From the cell containing the given text, extract its center point as (x, y) coordinate. 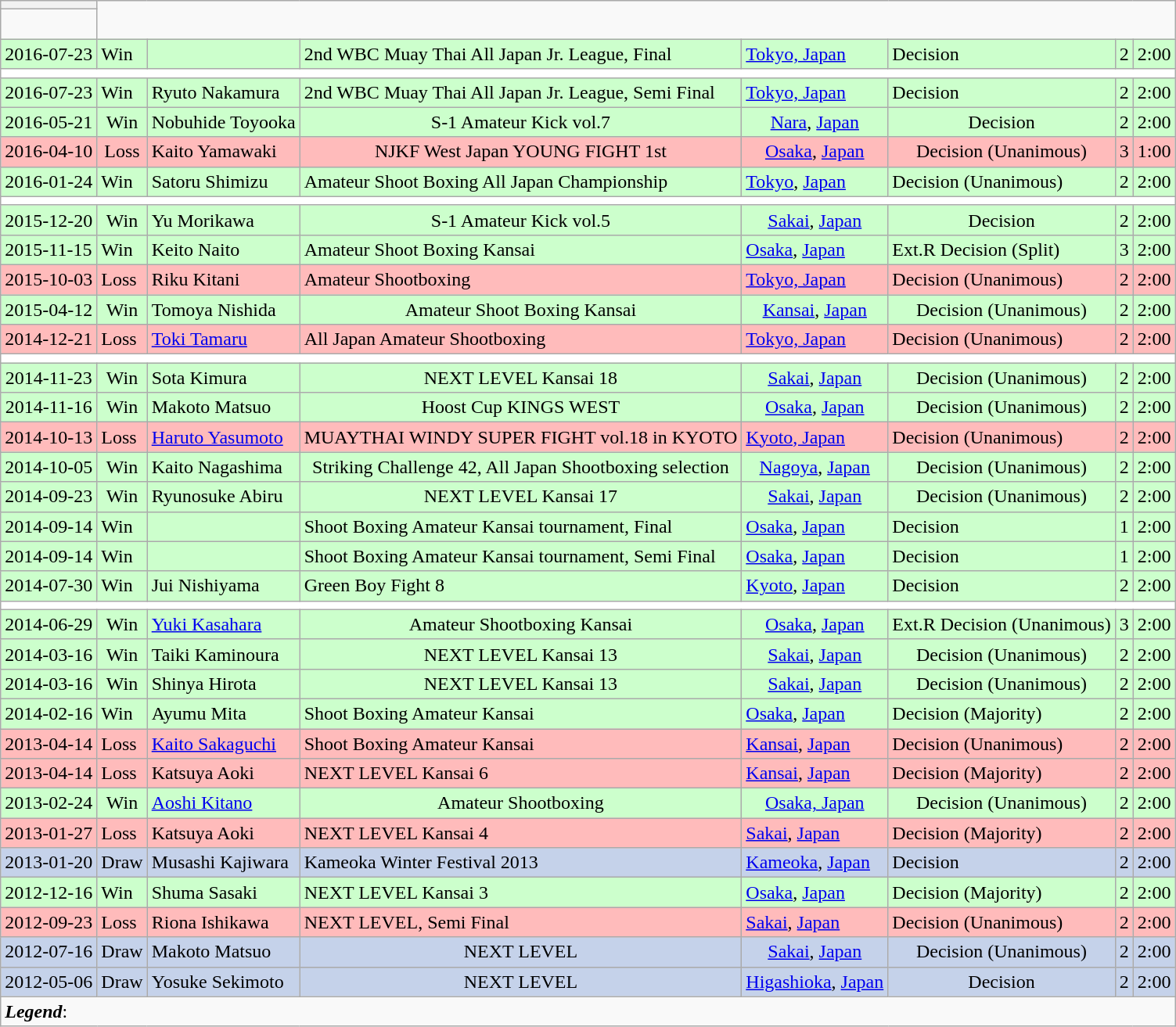
Ext.R Decision (Unanimous) (1002, 624)
2014-09-23 (49, 497)
Kaito Nagashima (224, 467)
Nagoya, Japan (815, 467)
Satoru Shimizu (224, 181)
Tomoya Nishida (224, 309)
2012-05-06 (49, 982)
Keito Naito (224, 250)
2013-01-27 (49, 833)
2015-04-12 (49, 309)
2012-09-23 (49, 922)
2016-04-10 (49, 152)
Ryunosuke Abiru (224, 497)
2014-10-13 (49, 437)
Yosuke Sekimoto (224, 982)
Shoot Boxing Amateur Kansai tournament, Final (521, 526)
Hoost Cup KINGS WEST (521, 408)
Aoshi Kitano (224, 803)
Ryuto Nakamura (224, 92)
Kaito Sakaguchi (224, 744)
Green Boy Fight 8 (521, 586)
2014-10-05 (49, 467)
Kameoka Winter Festival 2013 (521, 863)
2015-12-20 (49, 220)
Riona Ishikawa (224, 922)
Striking Challenge 42, All Japan Shootboxing selection (521, 467)
2015-11-15 (49, 250)
2013-01-20 (49, 863)
S-1 Amateur Kick vol.7 (521, 122)
2014-07-30 (49, 586)
Kaito Yamawaki (224, 152)
1:00 (1154, 152)
Shuma Sasaki (224, 892)
Higashioka, Japan (815, 982)
MUAYTHAI WINDY SUPER FIGHT vol.18 in KYOTO (521, 437)
2012-07-16 (49, 952)
Sota Kimura (224, 378)
NEXT LEVEL, Semi Final (521, 922)
Amateur Shoot Boxing All Japan Championship (521, 181)
Jui Nishiyama (224, 586)
2014-11-23 (49, 378)
NEXT LEVEL Kansai 17 (521, 497)
NEXT LEVEL Kansai 18 (521, 378)
Kameoka, Japan (815, 863)
2nd WBC Muay Thai All Japan Jr. League, Final (521, 54)
2014-11-16 (49, 408)
Musashi Kajiwara (224, 863)
Nobuhide Toyooka (224, 122)
Ayumu Mita (224, 713)
Toki Tamaru (224, 339)
NEXT LEVEL Kansai 4 (521, 833)
Shinya Hirota (224, 684)
2nd WBC Muay Thai All Japan Jr. League, Semi Final (521, 92)
2012-12-16 (49, 892)
2016-01-24 (49, 181)
Amateur Shootboxing Kansai (521, 624)
Yu Morikawa (224, 220)
2015-10-03 (49, 279)
Nara, Japan (815, 122)
Riku Kitani (224, 279)
NEXT LEVEL Kansai 6 (521, 774)
2014-12-21 (49, 339)
NJKF West Japan YOUNG FIGHT 1st (521, 152)
Legend: (588, 1011)
S-1 Amateur Kick vol.5 (521, 220)
2016-05-21 (49, 122)
2013-02-24 (49, 803)
NEXT LEVEL Kansai 3 (521, 892)
Taiki Kaminoura (224, 654)
All Japan Amateur Shootboxing (521, 339)
Ext.R Decision (Split) (1002, 250)
Haruto Yasumoto (224, 437)
2014-06-29 (49, 624)
Shoot Boxing Amateur Kansai tournament, Semi Final (521, 556)
2014-02-16 (49, 713)
Yuki Kasahara (224, 624)
